Scan for the cell matching the given text and deliver its [x, y] coordinate at center. 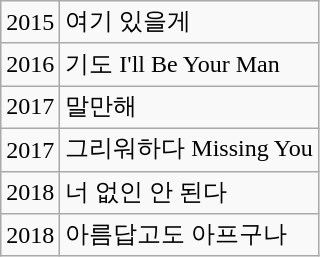
기도 I'll Be Your Man [189, 64]
2015 [30, 22]
너 없인 안 된다 [189, 192]
2016 [30, 64]
말만해 [189, 108]
그리워하다 Missing You [189, 150]
아름답고도 아프구나 [189, 236]
여기 있을게 [189, 22]
